Output the [X, Y] coordinate of the center of the cell containing the given text.  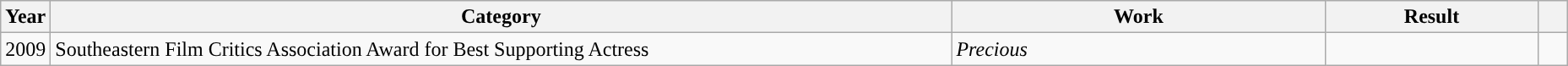
Southeastern Film Critics Association Award for Best Supporting Actress [502, 49]
Category [502, 17]
2009 [25, 49]
Work [1138, 17]
Year [25, 17]
Result [1432, 17]
Precious [1138, 49]
